Search for the cell housing the specified text and yield its [X, Y] center coordinate. 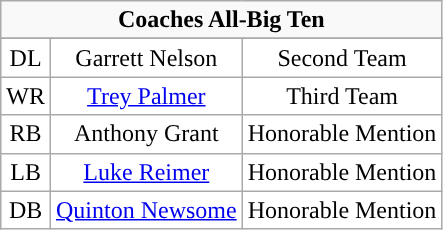
Third Team [342, 96]
Garrett Nelson [146, 58]
Anthony Grant [146, 134]
DL [26, 58]
Quinton Newsome [146, 210]
RB [26, 134]
LB [26, 172]
Luke Reimer [146, 172]
WR [26, 96]
Coaches All-Big Ten [222, 20]
Second Team [342, 58]
DB [26, 210]
Trey Palmer [146, 96]
